Search for the cell housing the specified text and yield its (x, y) center coordinate. 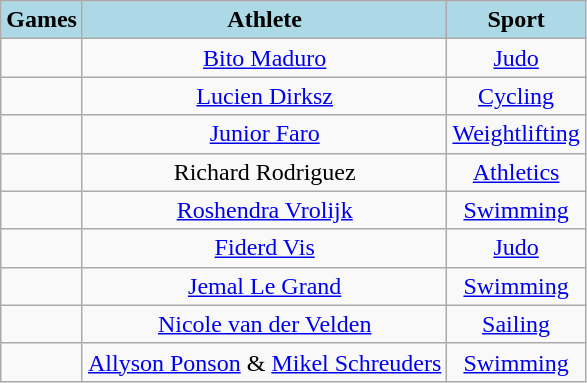
Nicole van der Velden (264, 324)
Weightlifting (516, 134)
Allyson Ponson & Mikel Schreuders (264, 362)
Lucien Dirksz (264, 96)
Fiderd Vis (264, 248)
Junior Faro (264, 134)
Athletics (516, 172)
Sport (516, 20)
Richard Rodriguez (264, 172)
Cycling (516, 96)
Jemal Le Grand (264, 286)
Roshendra Vrolijk (264, 210)
Sailing (516, 324)
Games (42, 20)
Athlete (264, 20)
Bito Maduro (264, 58)
